Find where the given text appears and provide that cell's center as (x, y) coordinate. 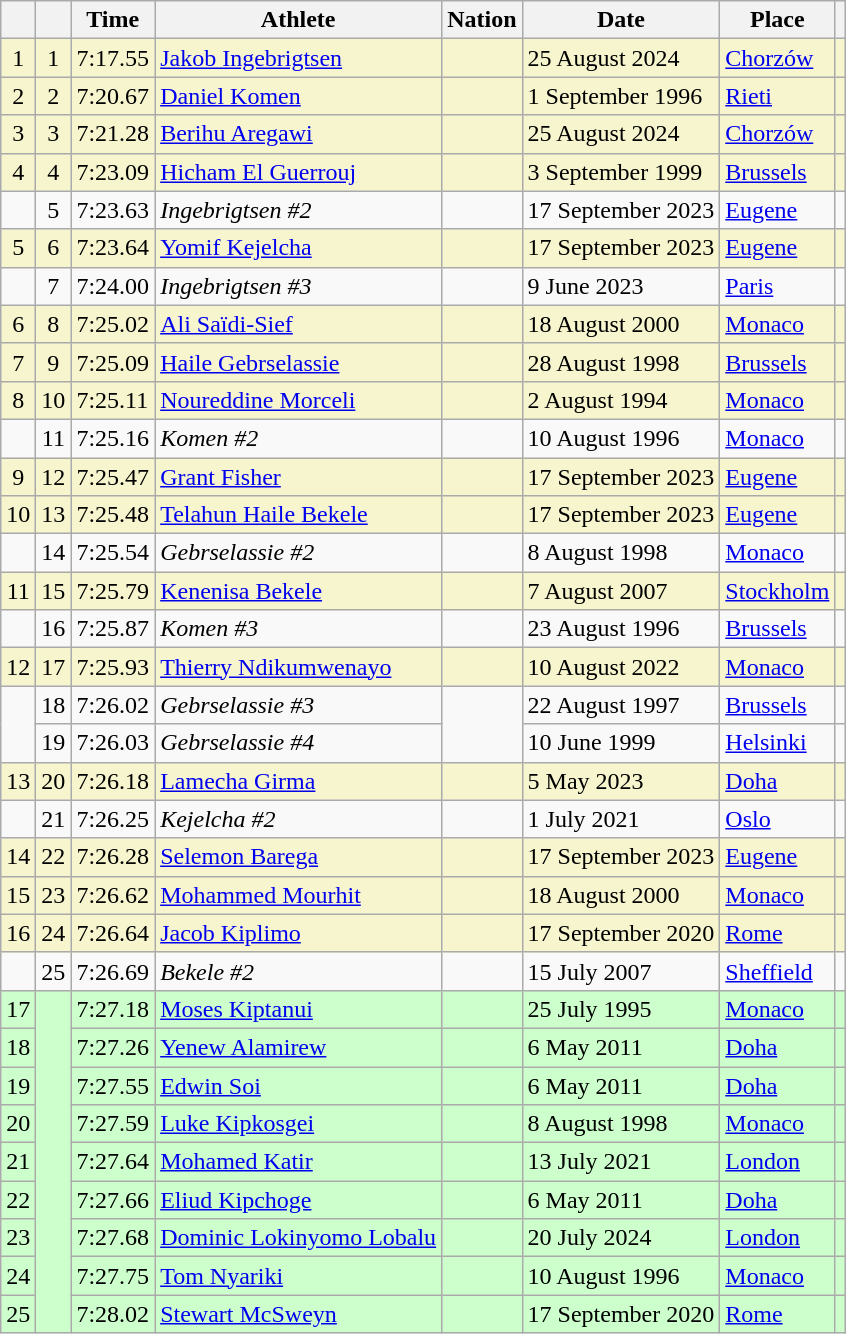
Stewart McSweyn (298, 1314)
Athlete (298, 20)
7:21.28 (113, 134)
7 August 2007 (621, 591)
Kejelcha #2 (298, 819)
Tom Nyariki (298, 1276)
7:25.48 (113, 515)
22 August 1997 (621, 705)
Kenenisa Bekele (298, 591)
7:25.87 (113, 629)
Hicham El Guerrouj (298, 172)
7:27.59 (113, 1124)
7:25.11 (113, 400)
7:23.09 (113, 172)
7:26.64 (113, 933)
10 August 2022 (621, 667)
28 August 1998 (621, 362)
23 August 1996 (621, 629)
7:25.54 (113, 553)
Oslo (778, 819)
7:27.64 (113, 1162)
7:23.63 (113, 210)
Berihu Aregawi (298, 134)
1 September 1996 (621, 96)
Ali Saïdi-Sief (298, 324)
Mohammed Mourhit (298, 895)
Yenew Alamirew (298, 1047)
7:28.02 (113, 1314)
7:26.62 (113, 895)
7:24.00 (113, 286)
7:25.16 (113, 438)
15 July 2007 (621, 971)
7:17.55 (113, 58)
1 July 2021 (621, 819)
Bekele #2 (298, 971)
7:27.68 (113, 1238)
7:25.79 (113, 591)
7:25.47 (113, 477)
7:20.67 (113, 96)
Yomif Kejelcha (298, 248)
Time (113, 20)
Komen #3 (298, 629)
Ingebrigtsen #2 (298, 210)
Date (621, 20)
20 July 2024 (621, 1238)
7:27.66 (113, 1200)
Komen #2 (298, 438)
Edwin Soi (298, 1085)
Gebrselassie #3 (298, 705)
7:25.09 (113, 362)
Thierry Ndikumwenayo (298, 667)
Place (778, 20)
7:27.75 (113, 1276)
Selemon Barega (298, 857)
7:26.28 (113, 857)
Jacob Kiplimo (298, 933)
5 May 2023 (621, 781)
7:25.02 (113, 324)
Luke Kipkosgei (298, 1124)
Gebrselassie #4 (298, 743)
Grant Fisher (298, 477)
7:23.64 (113, 248)
Dominic Lokinyomo Lobalu (298, 1238)
3 September 1999 (621, 172)
13 July 2021 (621, 1162)
Ingebrigtsen #3 (298, 286)
7:26.03 (113, 743)
Mohamed Katir (298, 1162)
Helsinki (778, 743)
Paris (778, 286)
7:25.93 (113, 667)
Stockholm (778, 591)
7:27.55 (113, 1085)
Gebrselassie #2 (298, 553)
25 July 1995 (621, 1009)
7:26.25 (113, 819)
Sheffield (778, 971)
9 June 2023 (621, 286)
Telahun Haile Bekele (298, 515)
7:27.26 (113, 1047)
Lamecha Girma (298, 781)
Rieti (778, 96)
7:27.18 (113, 1009)
Haile Gebrselassie (298, 362)
Moses Kiptanui (298, 1009)
2 August 1994 (621, 400)
Jakob Ingebrigtsen (298, 58)
Eliud Kipchoge (298, 1200)
Daniel Komen (298, 96)
10 June 1999 (621, 743)
Nation (482, 20)
7:26.02 (113, 705)
Noureddine Morceli (298, 400)
7:26.69 (113, 971)
7:26.18 (113, 781)
